For the text-containing cell, return its midpoint in (X, Y) coordinate format. 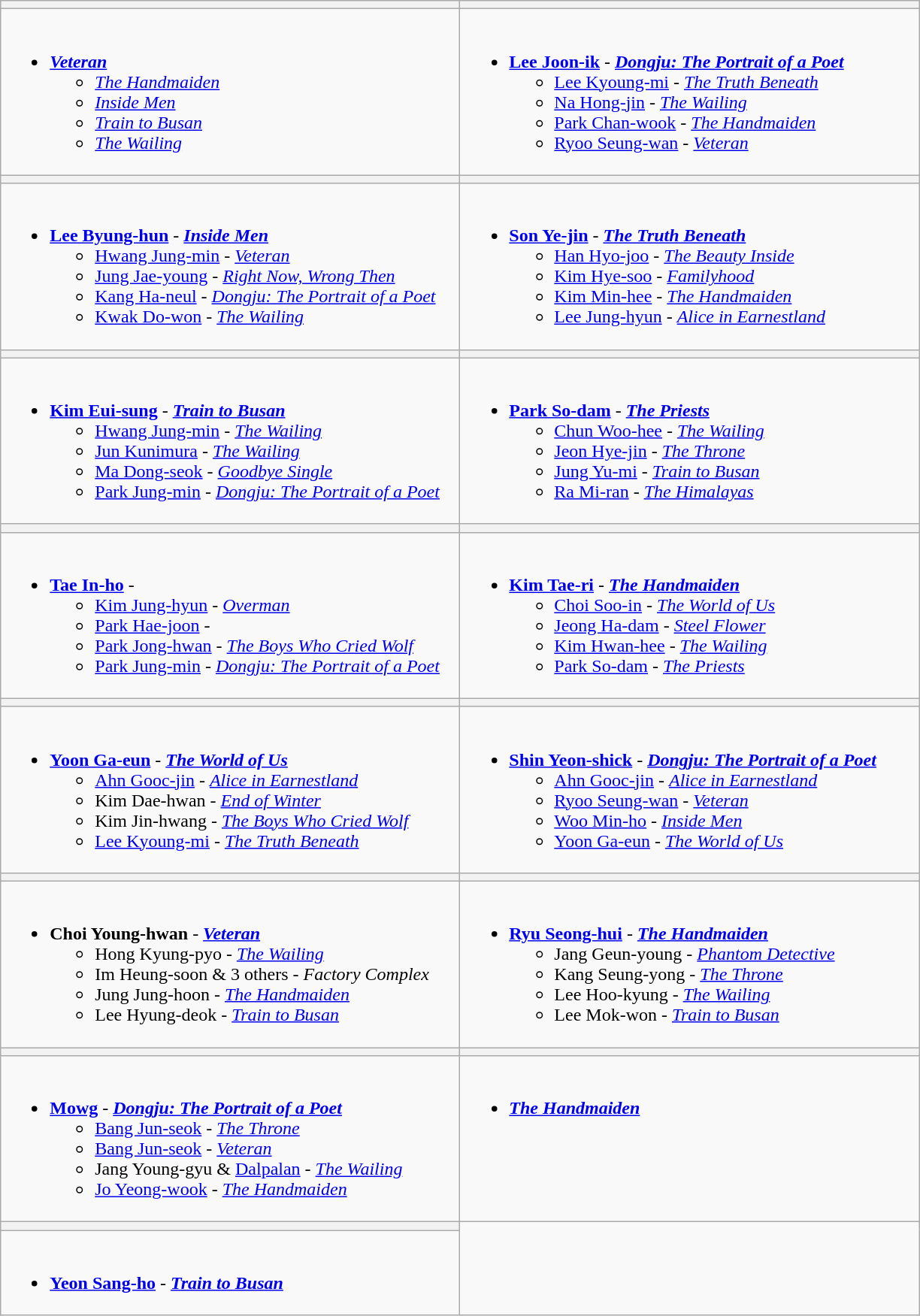
Ryu Seong-hui - The HandmaidenJang Geun-young - Phantom DetectiveKang Seung-yong - The ThroneLee Hoo-kyung - The WailingLee Mok-won - Train to Busan (690, 964)
VeteranThe HandmaidenInside MenTrain to BusanThe Wailing (230, 92)
Son Ye-jin - The Truth BeneathHan Hyo-joo - The Beauty InsideKim Hye-soo - FamilyhoodKim Min-hee - The HandmaidenLee Jung-hyun - Alice in Earnestland (690, 266)
Yeon Sang-ho - Train to Busan (230, 1273)
The Handmaiden (690, 1139)
Kim Tae-ri - The HandmaidenChoi Soo-in - The World of UsJeong Ha-dam - Steel FlowerKim Hwan-hee - The WailingPark So-dam - The Priests (690, 615)
Park So-dam - The PriestsChun Woo-hee - The WailingJeon Hye-jin - The ThroneJung Yu-mi - Train to BusanRa Mi-ran - The Himalayas (690, 440)
Tae In-ho - Kim Jung-hyun - OvermanPark Hae-joon - Park Jong-hwan - The Boys Who Cried WolfPark Jung-min - Dongju: The Portrait of a Poet (230, 615)
